Pinpoint the cell where the given text exists, returning its [X, Y] midpoint coordinate. 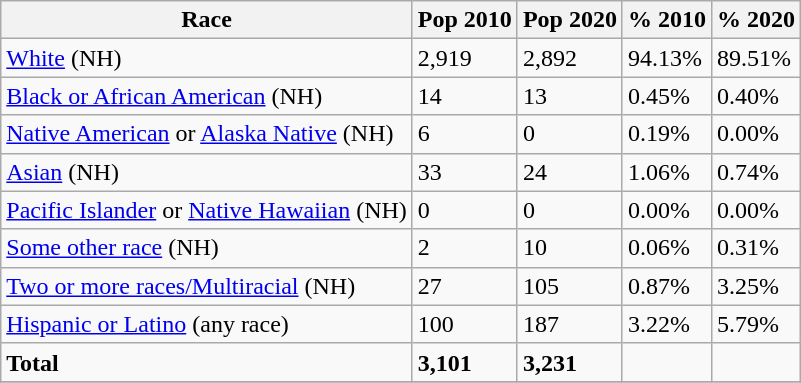
24 [570, 172]
0.06% [666, 248]
1.06% [666, 172]
187 [570, 324]
Pacific Islander or Native Hawaiian (NH) [207, 210]
Two or more races/Multiracial (NH) [207, 286]
5.79% [756, 324]
2 [464, 248]
0.19% [666, 134]
Total [207, 362]
2,919 [464, 58]
Race [207, 20]
2,892 [570, 58]
105 [570, 286]
0.31% [756, 248]
Pop 2010 [464, 20]
14 [464, 96]
Hispanic or Latino (any race) [207, 324]
0.87% [666, 286]
13 [570, 96]
3,231 [570, 362]
10 [570, 248]
6 [464, 134]
Pop 2020 [570, 20]
3,101 [464, 362]
Asian (NH) [207, 172]
3.25% [756, 286]
Native American or Alaska Native (NH) [207, 134]
% 2010 [666, 20]
0.45% [666, 96]
27 [464, 286]
3.22% [666, 324]
100 [464, 324]
89.51% [756, 58]
Black or African American (NH) [207, 96]
94.13% [666, 58]
0.40% [756, 96]
White (NH) [207, 58]
% 2020 [756, 20]
33 [464, 172]
0.74% [756, 172]
Some other race (NH) [207, 248]
